Identify which cell holds the provided text, then report its (X, Y) central coordinate. 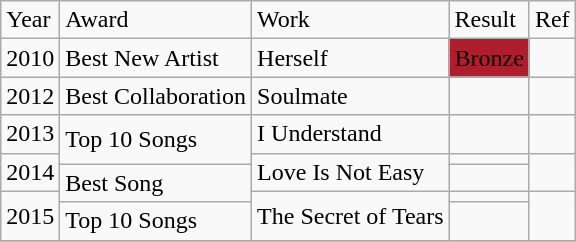
Best New Artist (156, 58)
Year (30, 20)
Best Collaboration (156, 96)
Award (156, 20)
Work (351, 20)
The Secret of Tears (351, 216)
2013 (30, 134)
2010 (30, 58)
Soulmate (351, 96)
2014 (30, 172)
Herself (351, 58)
I Understand (351, 134)
Result (489, 20)
2012 (30, 96)
Love Is Not Easy (351, 172)
Best Song (156, 183)
Ref (552, 20)
2015 (30, 216)
Bronze (489, 58)
